Scan for the cell matching the given text and deliver its [x, y] coordinate at center. 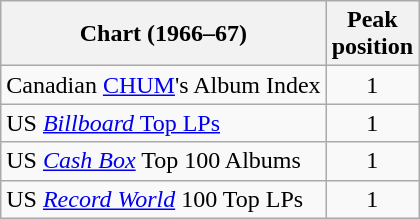
US Cash Box Top 100 Albums [164, 161]
Chart (1966–67) [164, 34]
Canadian CHUM's Album Index [164, 85]
US Billboard Top LPs [164, 123]
Peakposition [372, 34]
US Record World 100 Top LPs [164, 199]
